Capture the cell that displays the provided text and extract its [X, Y] central coordinate. 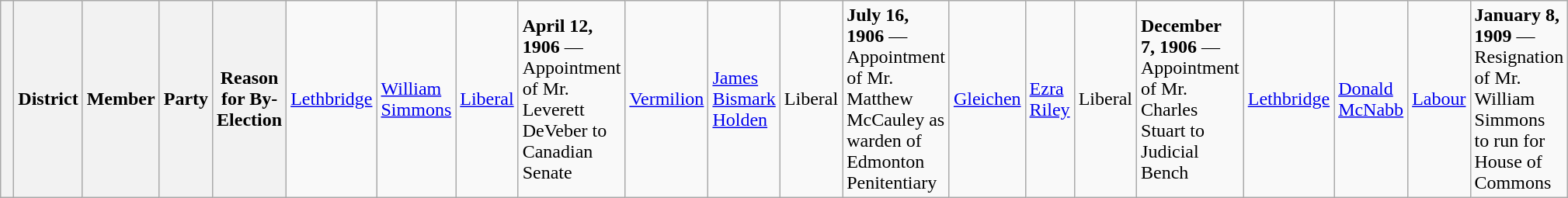
James Bismark Holden [744, 99]
Vermilion [666, 99]
Reason for By-Election [250, 99]
December 7, 1906 —Appointment of Mr. Charles Stuart to Judicial Bench [1191, 99]
July 16, 1906 —Appointment of Mr. Matthew McCauley as warden of Edmonton Penitentiary [896, 99]
Donald McNabb [1372, 99]
William Simmons [416, 99]
Ezra Riley [1050, 99]
District [48, 99]
Member [121, 99]
January 8, 1909 —Resignation of Mr. William Simmons to run for House of Commons [1519, 99]
Gleichen [987, 99]
Party [186, 99]
April 12, 1906 —Appointment of Mr. Leverett DeVeber to Canadian Senate [572, 99]
Labour [1439, 99]
